For the text-containing cell, return its midpoint in [x, y] coordinate format. 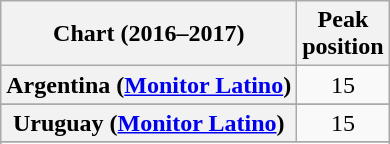
Peak position [343, 34]
Chart (2016–2017) [149, 34]
Argentina (Monitor Latino) [149, 85]
Uruguay (Monitor Latino) [149, 123]
